Determine the [x, y] coordinate at the center of the cell enclosing the given text.  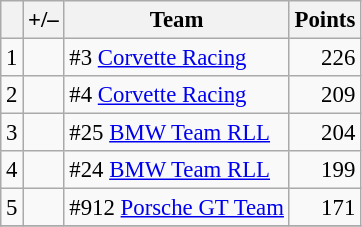
#3 Corvette Racing [176, 58]
+/– [44, 20]
#25 BMW Team RLL [176, 133]
Points [324, 20]
3 [12, 133]
209 [324, 95]
#4 Corvette Racing [176, 95]
226 [324, 58]
2 [12, 95]
5 [12, 208]
171 [324, 208]
204 [324, 133]
#24 BMW Team RLL [176, 170]
199 [324, 170]
4 [12, 170]
1 [12, 58]
#912 Porsche GT Team [176, 208]
Team [176, 20]
